Capture the cell that displays the provided text and extract its [X, Y] central coordinate. 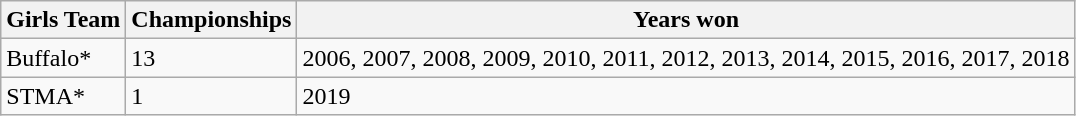
2006, 2007, 2008, 2009, 2010, 2011, 2012, 2013, 2014, 2015, 2016, 2017, 2018 [686, 58]
Years won [686, 20]
1 [212, 96]
13 [212, 58]
Girls Team [64, 20]
STMA* [64, 96]
Championships [212, 20]
2019 [686, 96]
Buffalo* [64, 58]
